Return [x, y] of the center of cell containing provided text 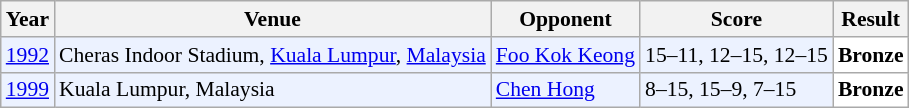
Foo Kok Keong [566, 55]
15–11, 12–15, 12–15 [736, 55]
1992 [28, 55]
Kuala Lumpur, Malaysia [272, 90]
1999 [28, 90]
Score [736, 19]
Chen Hong [566, 90]
Cheras Indoor Stadium, Kuala Lumpur, Malaysia [272, 55]
8–15, 15–9, 7–15 [736, 90]
Opponent [566, 19]
Year [28, 19]
Venue [272, 19]
Result [871, 19]
